For the text-containing cell, return its midpoint in [x, y] coordinate format. 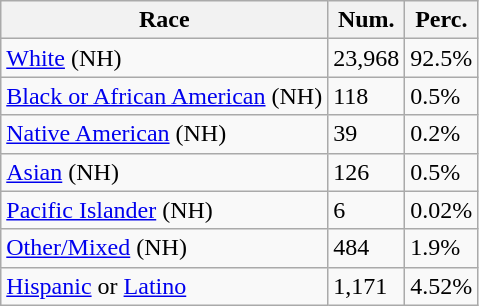
Asian (NH) [164, 172]
Other/Mixed (NH) [164, 248]
484 [366, 248]
126 [366, 172]
1.9% [442, 248]
23,968 [366, 58]
Pacific Islander (NH) [164, 210]
White (NH) [164, 58]
4.52% [442, 286]
0.02% [442, 210]
118 [366, 96]
92.5% [442, 58]
Num. [366, 20]
1,171 [366, 286]
Hispanic or Latino [164, 286]
0.2% [442, 134]
39 [366, 134]
Perc. [442, 20]
Black or African American (NH) [164, 96]
6 [366, 210]
Native American (NH) [164, 134]
Race [164, 20]
